Extract the [X, Y] coordinate from the center of the cell holding the provided text.  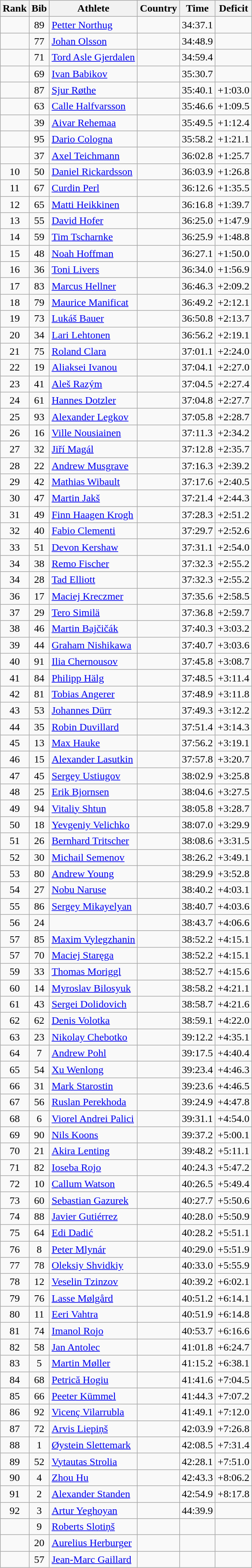
40:28.2 [198, 1233]
93 [39, 416]
36:34.0 [198, 270]
Rank [15, 9]
Aleš Razým [93, 384]
38:04.6 [198, 792]
Ivan Babikov [93, 74]
38:02.9 [198, 776]
Mark Starostin [93, 1086]
Ioseba Rojo [93, 1167]
Ruslan Perekhoda [93, 1102]
39:23.4 [198, 1070]
38:59.1 [198, 1021]
+6:14.1 [233, 1298]
+4:21.6 [233, 1004]
+1:26.8 [233, 172]
Matti Heikkinen [93, 205]
37:29.7 [198, 531]
38:26.2 [198, 857]
+2:51.2 [233, 515]
Xu Wenlong [93, 1070]
Mathias Wibault [93, 482]
Bernhard Tritscher [93, 841]
Tobias Angerer [93, 694]
37:45.8 [198, 661]
Artur Yeghoyan [93, 1510]
Michail Semenov [93, 857]
39:31.1 [198, 1119]
37:31.1 [198, 547]
+4:46.3 [233, 1070]
Curdin Perl [93, 188]
+1:21.1 [233, 139]
Vicenç Vilarrubla [93, 1412]
Akira Lenting [93, 1151]
Callum Watson [93, 1184]
36:50.8 [198, 319]
Country [159, 9]
38:07.0 [198, 825]
+3:12.2 [233, 710]
+2:52.6 [233, 531]
+2:28.7 [233, 416]
Aliaksei Ivanou [93, 368]
+1:25.7 [233, 155]
Thomas Moriggl [93, 971]
42:03.9 [198, 1429]
Andrew Young [93, 874]
+5:00.1 [233, 1135]
Toni Livers [93, 270]
38:40.2 [198, 890]
Tord Asle Gjerdalen [93, 57]
38:05.8 [198, 808]
Athlete [93, 9]
+1:39.7 [233, 205]
Graham Nishikawa [93, 645]
41:41.6 [198, 1380]
37:40.7 [198, 645]
37:40.3 [198, 629]
Sergey Ustiugov [93, 776]
36:49.2 [198, 302]
36:12.6 [198, 188]
+4:03.1 [233, 890]
42:43.3 [198, 1478]
42:28.1 [198, 1461]
Tero Similä [93, 612]
36:46.3 [198, 286]
35:46.6 [198, 106]
+1:12.4 [233, 123]
58 [39, 1347]
+3:03.6 [233, 645]
Javier Gutiérrez [93, 1216]
Nobu Naruse [93, 890]
Sebastian Gazurek [93, 1200]
3 [39, 1510]
36:25.9 [198, 237]
+1:48.8 [233, 237]
Alexander Legkov [93, 416]
38:58.7 [198, 1004]
36:16.8 [198, 205]
+1:47.9 [233, 221]
36:03.9 [198, 172]
35:58.2 [198, 139]
Philipp Hälg [93, 678]
38:40.7 [198, 906]
37:04.5 [198, 384]
+3:03.2 [233, 629]
40:26.5 [198, 1184]
+7:31.4 [233, 1445]
+5:55.9 [233, 1266]
+3:08.7 [233, 661]
Viorel Andrei Palici [93, 1119]
36:02.8 [198, 155]
+4:15.6 [233, 971]
+2:27.4 [233, 384]
Lukáš Bauer [93, 319]
Yevgeniy Velichko [93, 825]
Edi Dadić [93, 1233]
37:11.3 [198, 433]
Jan Antolec [93, 1347]
Andrew Pohl [93, 1053]
+3:11.8 [233, 694]
38:43.7 [198, 923]
+7:04.5 [233, 1380]
+4:35.1 [233, 1037]
Veselin Tzinzov [93, 1282]
37:01.1 [198, 351]
2 [39, 1494]
+2:54.0 [233, 547]
+3:11.4 [233, 678]
Roland Clara [93, 351]
Vitaliy Shtun [93, 808]
Maciej Staręga [93, 955]
39:23.6 [198, 1086]
34:37.1 [198, 25]
Jean-Marc Gaillard [93, 1559]
+1:56.9 [233, 270]
42:08.5 [198, 1445]
+1:35.5 [233, 188]
+2:27.7 [233, 400]
37:04.8 [198, 400]
Nils Koons [93, 1135]
Aivar Rehemaa [93, 123]
Axel Teichmann [93, 155]
Tad Elliott [93, 580]
Eeri Vahtra [93, 1315]
Ville Nousiainen [93, 433]
Imanol Rojo [93, 1331]
Maxim Vylegzhanin [93, 939]
37:48.9 [198, 694]
Fabio Clementi [93, 531]
Petrică Hogiu [93, 1380]
40:33.0 [198, 1266]
Remo Fischer [93, 564]
Roberts Slotiņš [93, 1527]
8 [39, 1249]
Jiří Magál [93, 449]
41:44.3 [198, 1396]
34:48.9 [198, 41]
39:12.2 [198, 1037]
40:53.7 [198, 1331]
Petter Northug [93, 25]
+7:12.0 [233, 1412]
Deficit [233, 9]
+1:03.0 [233, 90]
35 [39, 727]
40:29.0 [198, 1249]
+2:24.0 [233, 351]
+6:38.1 [233, 1363]
Lasse Mølgård [93, 1298]
+2:19.1 [233, 335]
+2:34.2 [233, 433]
1 [39, 1445]
+4:22.0 [233, 1021]
+2:13.7 [233, 319]
Sjur Røthe [93, 90]
Denis Volotka [93, 1021]
Finn Haagen Krogh [93, 515]
Lari Lehtonen [93, 335]
37:36.8 [198, 612]
37:04.1 [198, 368]
+5:51.1 [233, 1233]
37:51.4 [198, 727]
Robin Duvillard [93, 727]
37:56.2 [198, 743]
Sergey Mikayelyan [93, 906]
37:48.5 [198, 678]
+5:11.1 [233, 1151]
Andrew Musgrave [93, 465]
+4:06.6 [233, 923]
Oleksiy Shvidkiy [93, 1266]
+3:19.1 [233, 743]
+5:49.4 [233, 1184]
+2:35.7 [233, 449]
Aurelius Herburger [93, 1543]
Øystein Slettemark [93, 1445]
+7:51.0 [233, 1461]
+8:17.8 [233, 1494]
5 [39, 1363]
+3:31.5 [233, 841]
+3:20.7 [233, 760]
+6:16.6 [233, 1331]
+2:40.5 [233, 482]
36:25.0 [198, 221]
Maciej Kreczmer [93, 596]
35:30.7 [198, 74]
37:12.8 [198, 449]
+3:27.5 [233, 792]
6 [39, 1119]
+3:29.9 [233, 825]
Hannes Dotzler [93, 400]
+2:09.2 [233, 286]
41:15.2 [198, 1363]
Nikolay Chebotko [93, 1037]
+1:50.0 [233, 253]
40:27.7 [198, 1200]
Erik Bjornsen [93, 792]
34:59.4 [198, 57]
Martin Jakš [93, 498]
37:17.6 [198, 482]
94 [39, 808]
Johannes Dürr [93, 710]
37:16.3 [198, 465]
+2:27.0 [233, 368]
Martin Bajčičák [93, 629]
38:29.9 [198, 874]
+1:09.5 [233, 106]
+3:14.3 [233, 727]
+3:28.7 [233, 808]
David Hofer [93, 221]
+5:50.9 [233, 1216]
Devon Kershaw [93, 547]
Zhou Hu [93, 1478]
Alexander Lasutkin [93, 760]
37:49.3 [198, 710]
4 [39, 1478]
Tim Tscharnke [93, 237]
+4:03.6 [233, 906]
+4:40.4 [233, 1053]
42:54.9 [198, 1494]
Maurice Manificat [93, 302]
39:24.9 [198, 1102]
+6:24.7 [233, 1347]
Noah Hoffman [93, 253]
Marcus Hellner [93, 286]
+5:51.9 [233, 1249]
37:35.6 [198, 596]
+3:49.1 [233, 857]
35:40.1 [198, 90]
39:37.2 [198, 1135]
44:39.9 [198, 1510]
Myroslav Bilosyuk [93, 988]
40:51.2 [198, 1298]
+7:26.8 [233, 1429]
+2:12.1 [233, 302]
+2:44.3 [233, 498]
40:24.3 [198, 1167]
+5:50.6 [233, 1200]
Johan Olsson [93, 41]
+2:58.5 [233, 596]
+4:46.5 [233, 1086]
38:58.2 [198, 988]
Alexander Standen [93, 1494]
41:01.8 [198, 1347]
40:28.0 [198, 1216]
Daniel Rickardsson [93, 172]
Arvis Liepiņš [93, 1429]
Peter Mlynár [93, 1249]
Max Hauke [93, 743]
Time [198, 9]
37:05.8 [198, 416]
+8:06.2 [233, 1478]
+3:52.8 [233, 874]
Ilia Chernousov [93, 661]
36:56.2 [198, 335]
Vytautas Strolia [93, 1461]
9 [39, 1527]
+4:21.1 [233, 988]
41:49.1 [198, 1412]
Martin Møller [93, 1363]
+4:54.0 [233, 1119]
Bib [39, 9]
35:49.5 [198, 123]
+3:25.8 [233, 776]
37:21.4 [198, 498]
7 [39, 1053]
40:39.2 [198, 1282]
39:48.2 [198, 1151]
+7:07.2 [233, 1396]
38:52.7 [198, 971]
+6:14.8 [233, 1315]
Sergei Dolidovich [93, 1004]
95 [39, 139]
+5:47.2 [233, 1167]
37:28.3 [198, 515]
Peeter Kümmel [93, 1396]
40:51.9 [198, 1315]
+6:02.1 [233, 1282]
+2:59.7 [233, 612]
Calle Halfvarsson [93, 106]
37:57.8 [198, 760]
38:08.6 [198, 841]
+4:47.8 [233, 1102]
39:17.5 [198, 1053]
36:27.1 [198, 253]
Dario Cologna [93, 139]
+2:39.2 [233, 465]
